Pinpoint the cell where the given text exists, returning its [X, Y] midpoint coordinate. 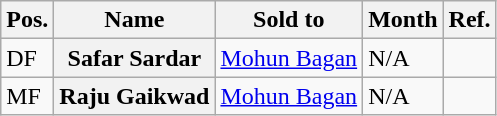
Month [403, 20]
Sold to [289, 20]
Raju Gaikwad [134, 96]
MF [28, 96]
Pos. [28, 20]
Ref. [470, 20]
DF [28, 58]
Safar Sardar [134, 58]
Name [134, 20]
